Return (x, y) of the center of cell containing provided text 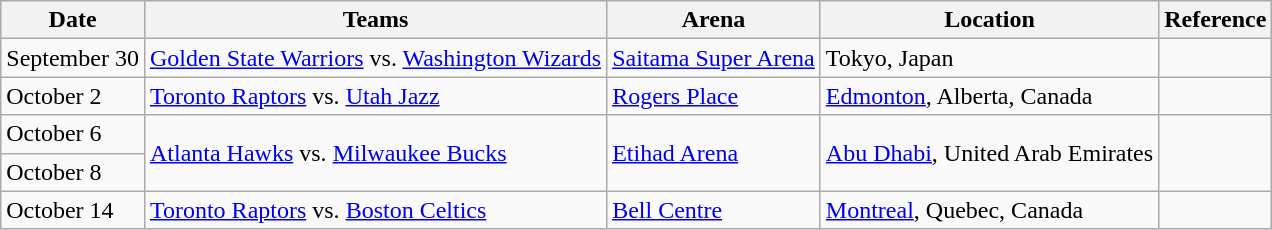
September 30 (73, 58)
Edmonton, Alberta, Canada (989, 96)
Etihad Arena (714, 153)
Atlanta Hawks vs. Milwaukee Bucks (375, 153)
Toronto Raptors vs. Boston Celtics (375, 210)
October 2 (73, 96)
Saitama Super Arena (714, 58)
October 14 (73, 210)
Location (989, 20)
Rogers Place (714, 96)
October 8 (73, 172)
Reference (1216, 20)
Tokyo, Japan (989, 58)
Golden State Warriors vs. Washington Wizards (375, 58)
Date (73, 20)
Abu Dhabi, United Arab Emirates (989, 153)
Montreal, Quebec, Canada (989, 210)
Toronto Raptors vs. Utah Jazz (375, 96)
October 6 (73, 134)
Bell Centre (714, 210)
Teams (375, 20)
Arena (714, 20)
